Identify which cell holds the provided text, then report its [X, Y] central coordinate. 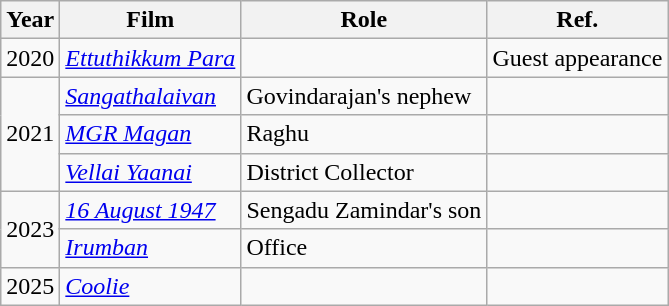
Sengadu Zamindar's son [364, 210]
Raghu [364, 134]
Role [364, 20]
MGR Magan [150, 134]
2025 [30, 286]
Vellai Yaanai [150, 172]
Sangathalaivan [150, 96]
Year [30, 20]
Guest appearance [578, 58]
Office [364, 248]
2023 [30, 229]
16 August 1947 [150, 210]
2020 [30, 58]
Film [150, 20]
Coolie [150, 286]
Ettuthikkum Para [150, 58]
Govindarajan's nephew [364, 96]
2021 [30, 134]
Irumban [150, 248]
District Collector [364, 172]
Ref. [578, 20]
